Locate the cell with the specified text and output its (x, y) center coordinate. 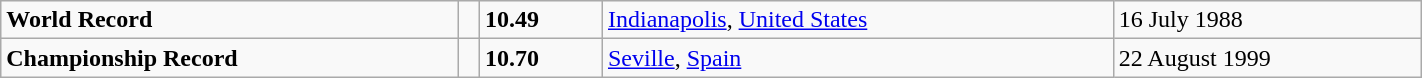
Seville, Spain (858, 58)
Indianapolis, United States (858, 20)
World Record (230, 20)
16 July 1988 (1267, 20)
10.49 (542, 20)
22 August 1999 (1267, 58)
10.70 (542, 58)
Championship Record (230, 58)
